Return the (x, y) coordinate for the center point of the cell that contains the specified text.  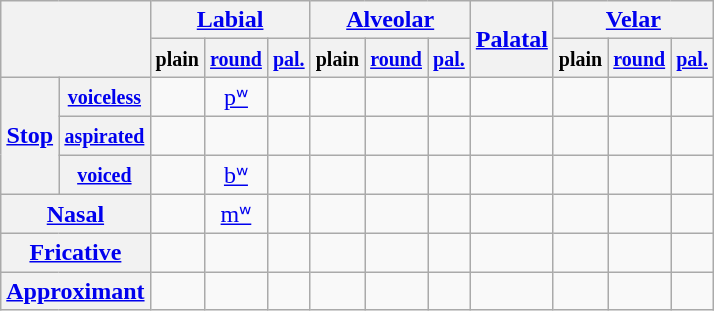
Labial (230, 20)
voiceless (104, 97)
Alveolar (390, 20)
Stop (30, 136)
Fricative (76, 253)
Palatal (512, 39)
aspirated (104, 135)
Approximant (76, 291)
bʷ (236, 174)
Velar (633, 20)
voiced (104, 174)
Nasal (76, 214)
pʷ (236, 97)
mʷ (236, 214)
